Return (X, Y) of the center of cell containing provided text 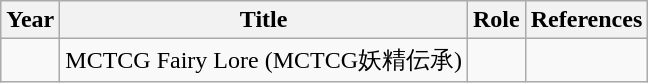
Title (264, 20)
MCTCG Fairy Lore (MCTCG妖精伝承) (264, 60)
Role (497, 20)
Year (30, 20)
References (586, 20)
